Determine the [X, Y] coordinate at the center of the cell enclosing the given text.  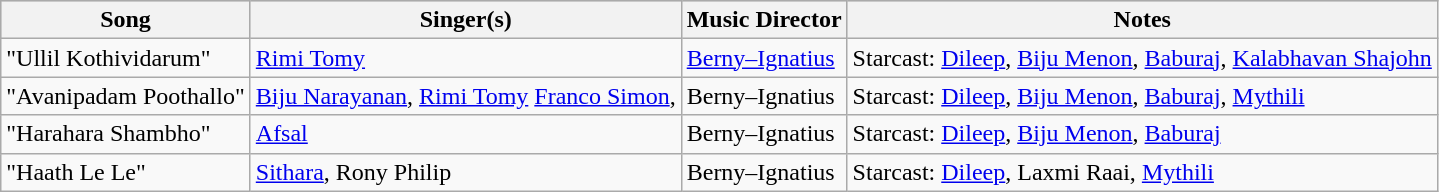
"Haath Le Le" [126, 172]
Notes [1142, 20]
Biju Narayanan, Rimi Tomy Franco Simon, [466, 96]
Rimi Tomy [466, 58]
Starcast: Dileep, Biju Menon, Baburaj, Kalabhavan Shajohn [1142, 58]
Starcast: Dileep, Biju Menon, Baburaj [1142, 134]
Music Director [764, 20]
"Avanipadam Poothallo" [126, 96]
"Harahara Shambho" [126, 134]
Starcast: Dileep, Laxmi Raai, Mythili [1142, 172]
Singer(s) [466, 20]
Sithara, Rony Philip [466, 172]
Afsal [466, 134]
Song [126, 20]
"Ullil Kothividarum" [126, 58]
Starcast: Dileep, Biju Menon, Baburaj, Mythili [1142, 96]
